Determine the [X, Y] coordinate at the center of the cell enclosing the given text.  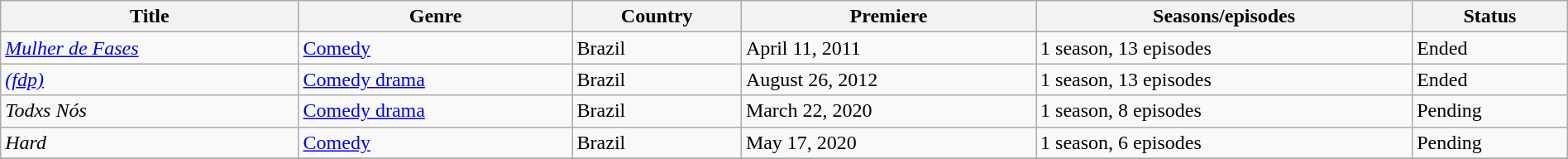
August 26, 2012 [888, 79]
April 11, 2011 [888, 48]
Todxs Nós [150, 111]
May 17, 2020 [888, 142]
Title [150, 17]
Genre [435, 17]
Hard [150, 142]
1 season, 6 episodes [1224, 142]
Seasons/episodes [1224, 17]
Country [657, 17]
Status [1490, 17]
Mulher de Fases [150, 48]
March 22, 2020 [888, 111]
1 season, 8 episodes [1224, 111]
Premiere [888, 17]
(fdp) [150, 79]
